Capture the cell that displays the provided text and extract its [X, Y] central coordinate. 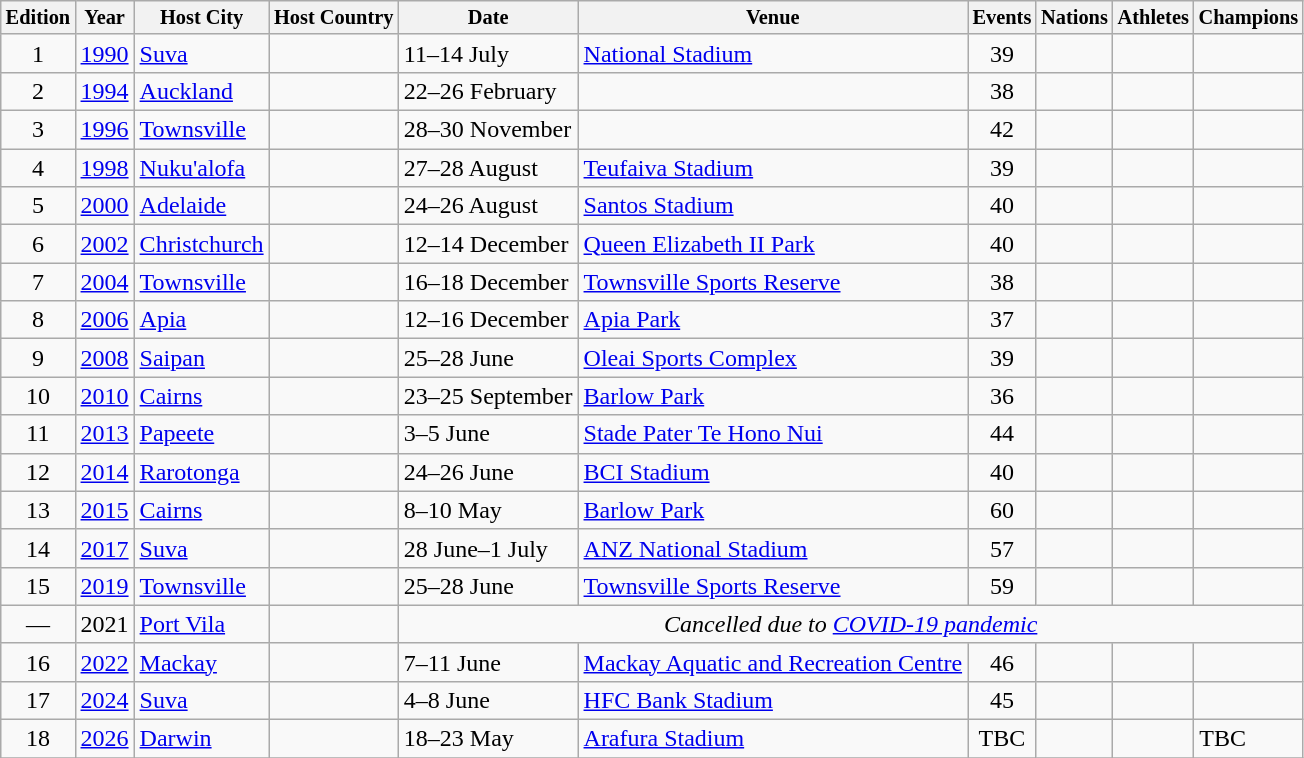
Cancelled due to COVID-19 pandemic [850, 624]
2002 [104, 244]
8 [38, 320]
2021 [104, 624]
Rarotonga [202, 472]
Mackay Aquatic and Recreation Centre [773, 662]
23–25 September [488, 396]
12–16 December [488, 320]
45 [1002, 700]
2022 [104, 662]
8–10 May [488, 510]
11 [38, 434]
11–14 July [488, 53]
— [38, 624]
Events [1002, 18]
1 [38, 53]
7–11 June [488, 662]
3 [38, 130]
37 [1002, 320]
Christchurch [202, 244]
Date [488, 18]
Host City [202, 18]
BCI Stadium [773, 472]
60 [1002, 510]
Adelaide [202, 206]
2024 [104, 700]
Host Country [334, 18]
Arafura Stadium [773, 739]
2014 [104, 472]
Oleai Sports Complex [773, 358]
Nations [1074, 18]
Stade Pater Te Hono Nui [773, 434]
2004 [104, 282]
2026 [104, 739]
59 [1002, 586]
Mackay [202, 662]
28–30 November [488, 130]
Queen Elizabeth II Park [773, 244]
18–23 May [488, 739]
16–18 December [488, 282]
24–26 June [488, 472]
13 [38, 510]
44 [1002, 434]
Teufaiva Stadium [773, 168]
7 [38, 282]
28 June–1 July [488, 548]
Athletes [1154, 18]
16 [38, 662]
Auckland [202, 91]
Venue [773, 18]
1994 [104, 91]
2017 [104, 548]
14 [38, 548]
2015 [104, 510]
6 [38, 244]
15 [38, 586]
2006 [104, 320]
HFC Bank Stadium [773, 700]
12–14 December [488, 244]
57 [1002, 548]
1990 [104, 53]
5 [38, 206]
22–26 February [488, 91]
2008 [104, 358]
3–5 June [488, 434]
National Stadium [773, 53]
1998 [104, 168]
Santos Stadium [773, 206]
24–26 August [488, 206]
Darwin [202, 739]
12 [38, 472]
2000 [104, 206]
4–8 June [488, 700]
10 [38, 396]
Port Vila [202, 624]
2010 [104, 396]
Champions [1248, 18]
Nuku'alofa [202, 168]
Year [104, 18]
Apia [202, 320]
18 [38, 739]
ANZ National Stadium [773, 548]
27–28 August [488, 168]
Apia Park [773, 320]
1996 [104, 130]
Edition [38, 18]
46 [1002, 662]
17 [38, 700]
Papeete [202, 434]
4 [38, 168]
2019 [104, 586]
2013 [104, 434]
2 [38, 91]
42 [1002, 130]
Saipan [202, 358]
9 [38, 358]
36 [1002, 396]
